Identify which cell holds the provided text, then report its (X, Y) central coordinate. 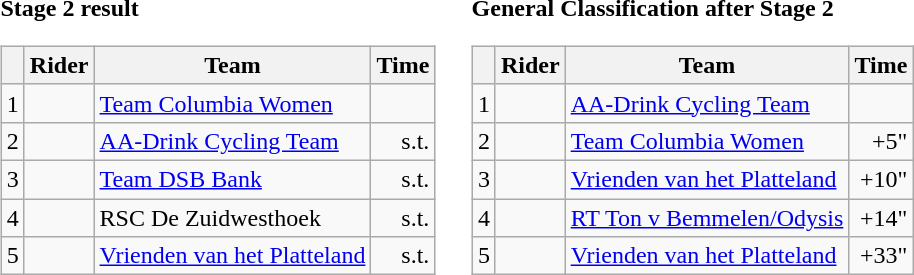
Team DSB Bank (232, 179)
+10" (881, 179)
+33" (881, 256)
+14" (881, 217)
RSC De Zuidwesthoek (232, 217)
+5" (881, 141)
RT Ton v Bemmelen/Odysis (707, 217)
